Find where the given text appears and provide that cell's center as [X, Y] coordinate. 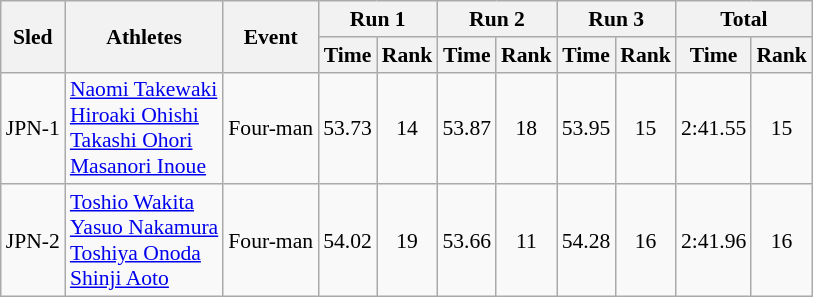
18 [526, 128]
Run 1 [378, 19]
Sled [33, 36]
2:41.55 [714, 128]
19 [408, 241]
Run 2 [496, 19]
Run 3 [616, 19]
11 [526, 241]
Naomi TakewakiHiroaki OhishiTakashi OhoriMasanori Inoue [144, 128]
53.73 [348, 128]
Event [270, 36]
53.95 [586, 128]
JPN-1 [33, 128]
14 [408, 128]
53.66 [466, 241]
54.02 [348, 241]
54.28 [586, 241]
2:41.96 [714, 241]
Toshio WakitaYasuo NakamuraToshiya OnodaShinji Aoto [144, 241]
Athletes [144, 36]
JPN-2 [33, 241]
53.87 [466, 128]
Total [744, 19]
